From the cell containing the given text, extract its center point as (X, Y) coordinate. 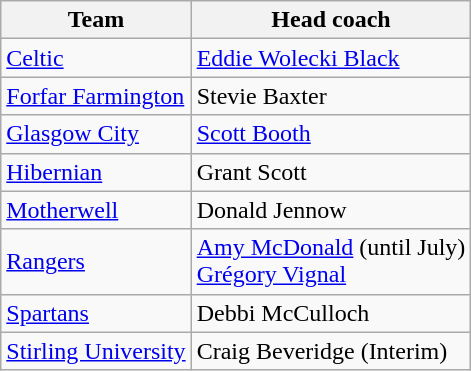
Scott Booth (331, 134)
Grant Scott (331, 172)
Team (96, 20)
Spartans (96, 313)
Eddie Wolecki Black (331, 58)
Rangers (96, 262)
Head coach (331, 20)
Donald Jennow (331, 210)
Stevie Baxter (331, 96)
Forfar Farmington (96, 96)
Glasgow City (96, 134)
Celtic (96, 58)
Motherwell (96, 210)
Stirling University (96, 351)
Hibernian (96, 172)
Debbi McCulloch (331, 313)
Amy McDonald (until July) Grégory Vignal (331, 262)
Craig Beveridge (Interim) (331, 351)
